Return the [x, y] coordinate for the center point of the cell that contains the specified text.  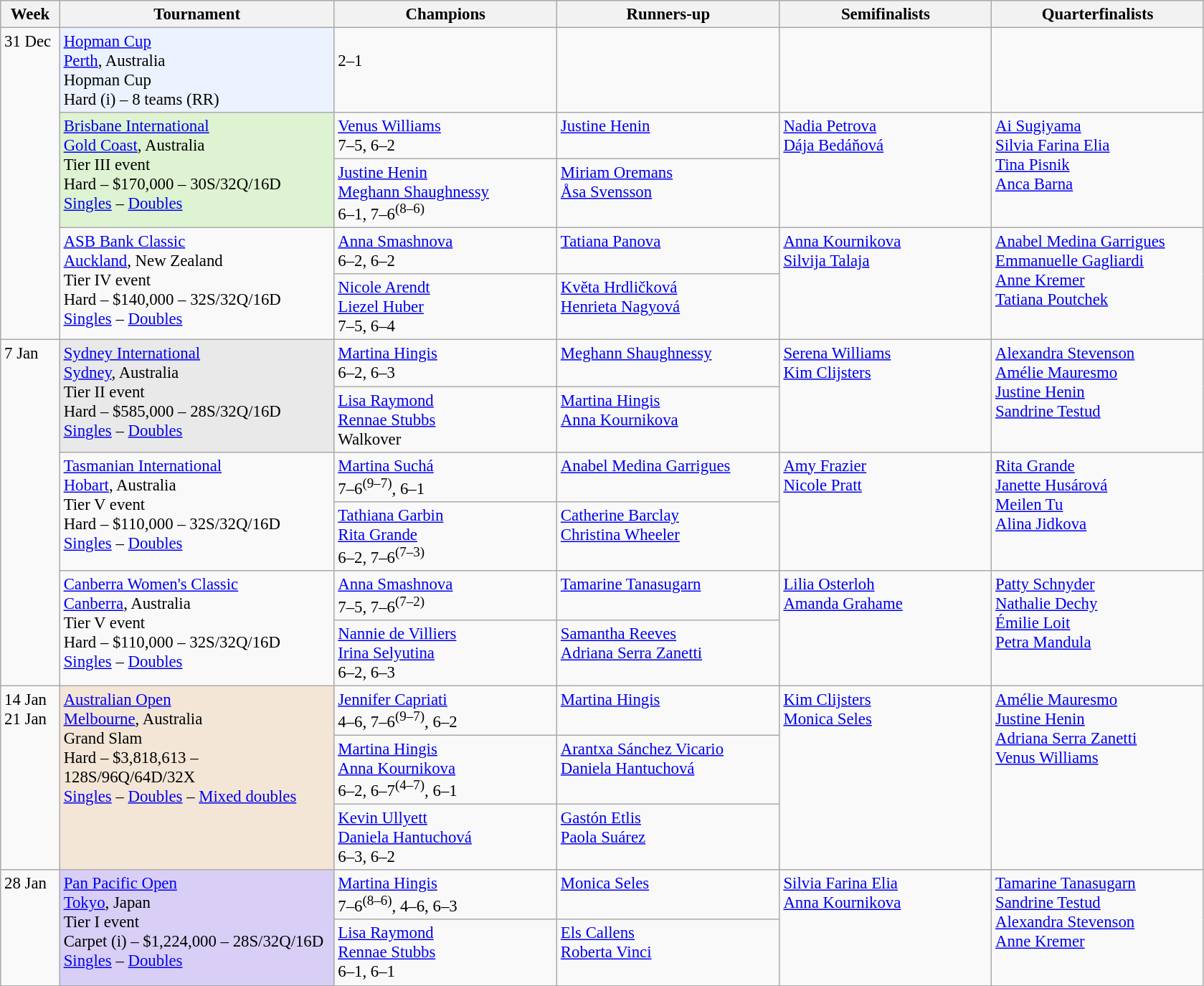
7 Jan [30, 513]
Martina Suchá 7–6(9–7), 6–1 [446, 476]
Alexandra Stevenson Amélie Mauresmo Justine Henin Sandrine Testud [1098, 396]
Champions [446, 14]
Amélie Mauresmo Justine Henin Adriana Serra Zanetti Venus Williams [1098, 777]
Martina Hingis Anna Kournikova6–2, 6–7(4–7), 6–1 [446, 770]
14 Jan21 Jan [30, 777]
2–1 [446, 70]
Pan Pacific Open Tokyo, Japan Tier I event Carpet (i) – $1,224,000 – 28S/32Q/16DSingles – Doubles [196, 928]
31 Dec [30, 184]
Canberra Women's Classic Canberra, Australia Tier V event Hard – $110,000 – 32S/32Q/16DSingles – Doubles [196, 628]
Kim Clijsters Monica Seles [886, 777]
Anna Kournikova Silvija Talaja [886, 284]
Anabel Medina Garrigues [668, 476]
Silvia Farina Elia Anna Kournikova [886, 928]
Meghann Shaughnessy [668, 363]
Quarterfinalists [1098, 14]
Lilia Osterloh Amanda Grahame [886, 628]
Tamarine Tanasugarn Sandrine Testud Alexandra Stevenson Anne Kremer [1098, 928]
Week [30, 14]
Lisa Raymond Rennae StubbsWalkover [446, 419]
Catherine Barclay Christina Wheeler [668, 536]
Amy Frazier Nicole Pratt [886, 511]
Venus Williams 7–5, 6–2 [446, 136]
Els Callens Roberta Vinci [668, 953]
Martina Hingis 7–6(8–6), 4–6, 6–3 [446, 895]
Martina Hingis [668, 710]
Ai Sugiyama Silvia Farina Elia Tina Pisnik Anca Barna [1098, 171]
Nadia Petrova Dája Bedáňová [886, 171]
ASB Bank Classic Auckland, New Zealand Tier IV eventHard – $140,000 – 32S/32Q/16DSingles – Doubles [196, 284]
Nannie de Villiers Irina Selyutina6–2, 6–3 [446, 653]
Květa Hrdličková Henrieta Nagyová [668, 307]
Arantxa Sánchez Vicario Daniela Hantuchová [668, 770]
Runners-up [668, 14]
Martina Hingis Anna Kournikova [668, 419]
Australian Open Melbourne, Australia Grand SlamHard – $3,818,613 – 128S/96Q/64D/32XSingles – Doubles – Mixed doubles [196, 777]
Serena Williams Kim Clijsters [886, 396]
Justine Henin Meghann Shaughnessy6–1, 7–6(8–6) [446, 194]
Sydney International Sydney, Australia Tier II event Hard – $585,000 – 28S/32Q/16DSingles – Doubles [196, 396]
Rita Grande Janette Husárová Meilen Tu Alina Jidkova [1098, 511]
Lisa Raymond Rennae Stubbs6–1, 6–1 [446, 953]
Jennifer Capriati 4–6, 7–6(9–7), 6–2 [446, 710]
Anna Smashnova 6–2, 6–2 [446, 251]
Martina Hingis 6–2, 6–3 [446, 363]
Semifinalists [886, 14]
Kevin Ullyett Daniela Hantuchová6–3, 6–2 [446, 838]
Gastón Etlis Paola Suárez [668, 838]
Hopman Cup Perth, AustraliaHopman Cup Hard (i) – 8 teams (RR) [196, 70]
Miriam Oremans Åsa Svensson [668, 194]
Anna Smashnova 7–5, 7–6(7–2) [446, 595]
Tamarine Tanasugarn [668, 595]
Brisbane International Gold Coast, Australia Tier III event Hard – $170,000 – 30S/32Q/16DSingles – Doubles [196, 171]
28 Jan [30, 928]
Tathiana Garbin Rita Grande6–2, 7–6(7–3) [446, 536]
Monica Seles [668, 895]
Nicole Arendt Liezel Huber7–5, 6–4 [446, 307]
Samantha Reeves Adriana Serra Zanetti [668, 653]
Patty Schnyder Nathalie Dechy Émilie Loit Petra Mandula [1098, 628]
Justine Henin [668, 136]
Tasmanian International Hobart, Australia Tier V event Hard – $110,000 – 32S/32Q/16DSingles – Doubles [196, 511]
Anabel Medina Garrigues Emmanuelle Gagliardi Anne Kremer Tatiana Poutchek [1098, 284]
Tournament [196, 14]
Tatiana Panova [668, 251]
